Output the [x, y] coordinate of the center of the cell containing the given text.  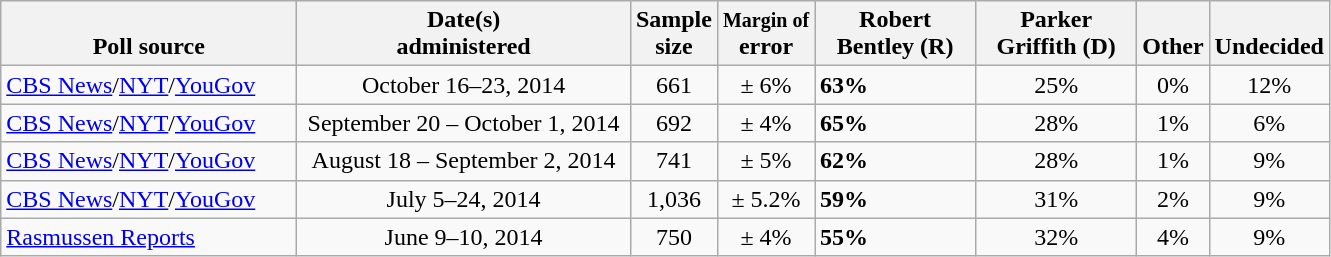
692 [674, 123]
750 [674, 237]
63% [896, 85]
Margin oferror [766, 34]
32% [1056, 237]
12% [1269, 85]
August 18 – September 2, 2014 [464, 161]
Undecided [1269, 34]
Rasmussen Reports [149, 237]
Poll source [149, 34]
55% [896, 237]
2% [1173, 199]
661 [674, 85]
4% [1173, 237]
Date(s)administered [464, 34]
Samplesize [674, 34]
65% [896, 123]
62% [896, 161]
June 9–10, 2014 [464, 237]
RobertBentley (R) [896, 34]
September 20 – October 1, 2014 [464, 123]
October 16–23, 2014 [464, 85]
July 5–24, 2014 [464, 199]
± 5% [766, 161]
± 5.2% [766, 199]
741 [674, 161]
ParkerGriffith (D) [1056, 34]
6% [1269, 123]
Other [1173, 34]
1,036 [674, 199]
31% [1056, 199]
± 6% [766, 85]
59% [896, 199]
0% [1173, 85]
25% [1056, 85]
